Locate the cell with the specified text and output its [X, Y] center coordinate. 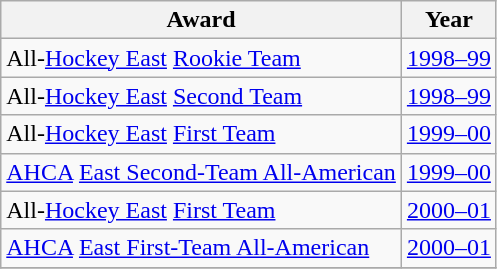
Year [448, 20]
All-Hockey East Rookie Team [202, 58]
Award [202, 20]
All-Hockey East Second Team [202, 96]
AHCA East First-Team All-American [202, 248]
AHCA East Second-Team All-American [202, 172]
